Determine the (X, Y) coordinate at the center of the cell enclosing the given text.  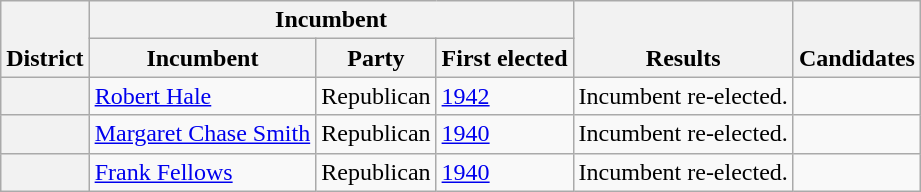
Results (683, 39)
District (45, 39)
Margaret Chase Smith (202, 134)
First elected (504, 58)
Party (376, 58)
Candidates (856, 39)
Robert Hale (202, 96)
Frank Fellows (202, 172)
1942 (504, 96)
